Return the [X, Y] coordinate for the center point of the cell that contains the specified text.  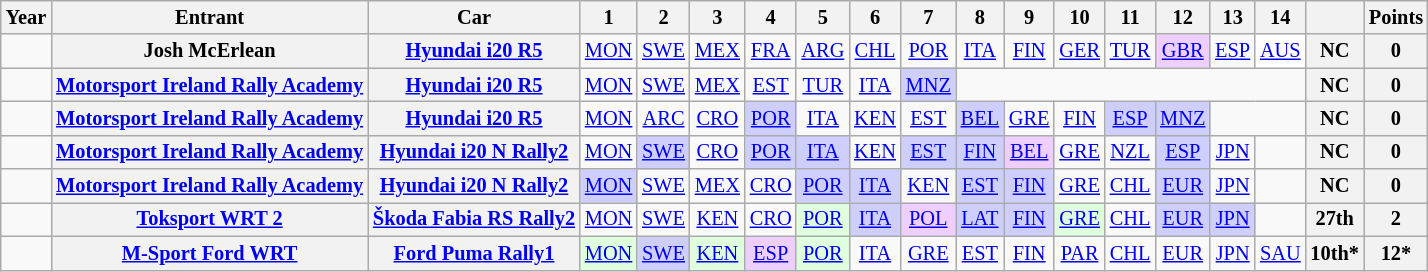
Josh McErlean [210, 51]
NZL [1130, 152]
4 [771, 17]
5 [822, 17]
SAU [1280, 253]
FRA [771, 51]
6 [875, 17]
PAR [1079, 253]
GER [1079, 51]
Car [474, 17]
10th* [1335, 253]
GBR [1182, 51]
Škoda Fabia RS Rally2 [474, 219]
12 [1182, 17]
Toksport WRT 2 [210, 219]
27th [1335, 219]
M-Sport Ford WRT [210, 253]
LAT [980, 219]
8 [980, 17]
14 [1280, 17]
12* [1396, 253]
Year [26, 17]
ARC [664, 118]
11 [1130, 17]
13 [1232, 17]
7 [928, 17]
3 [718, 17]
POL [928, 219]
Entrant [210, 17]
AUS [1280, 51]
Points [1396, 17]
ARG [822, 51]
Ford Puma Rally1 [474, 253]
1 [608, 17]
9 [1029, 17]
10 [1079, 17]
